Return (x, y) of the center of cell containing provided text 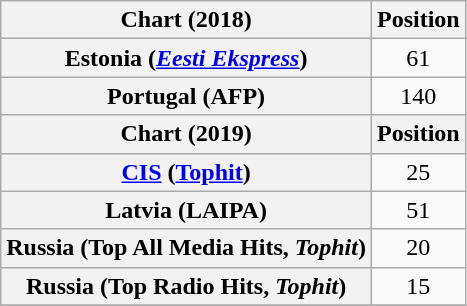
Estonia (Eesti Ekspress) (186, 58)
Russia (Top Radio Hits, Tophit) (186, 286)
20 (418, 248)
Portugal (AFP) (186, 96)
15 (418, 286)
Chart (2018) (186, 20)
61 (418, 58)
51 (418, 210)
140 (418, 96)
Russia (Top All Media Hits, Tophit) (186, 248)
Latvia (LAIPA) (186, 210)
Chart (2019) (186, 134)
25 (418, 172)
CIS (Tophit) (186, 172)
